Identify which cell holds the provided text, then report its (x, y) central coordinate. 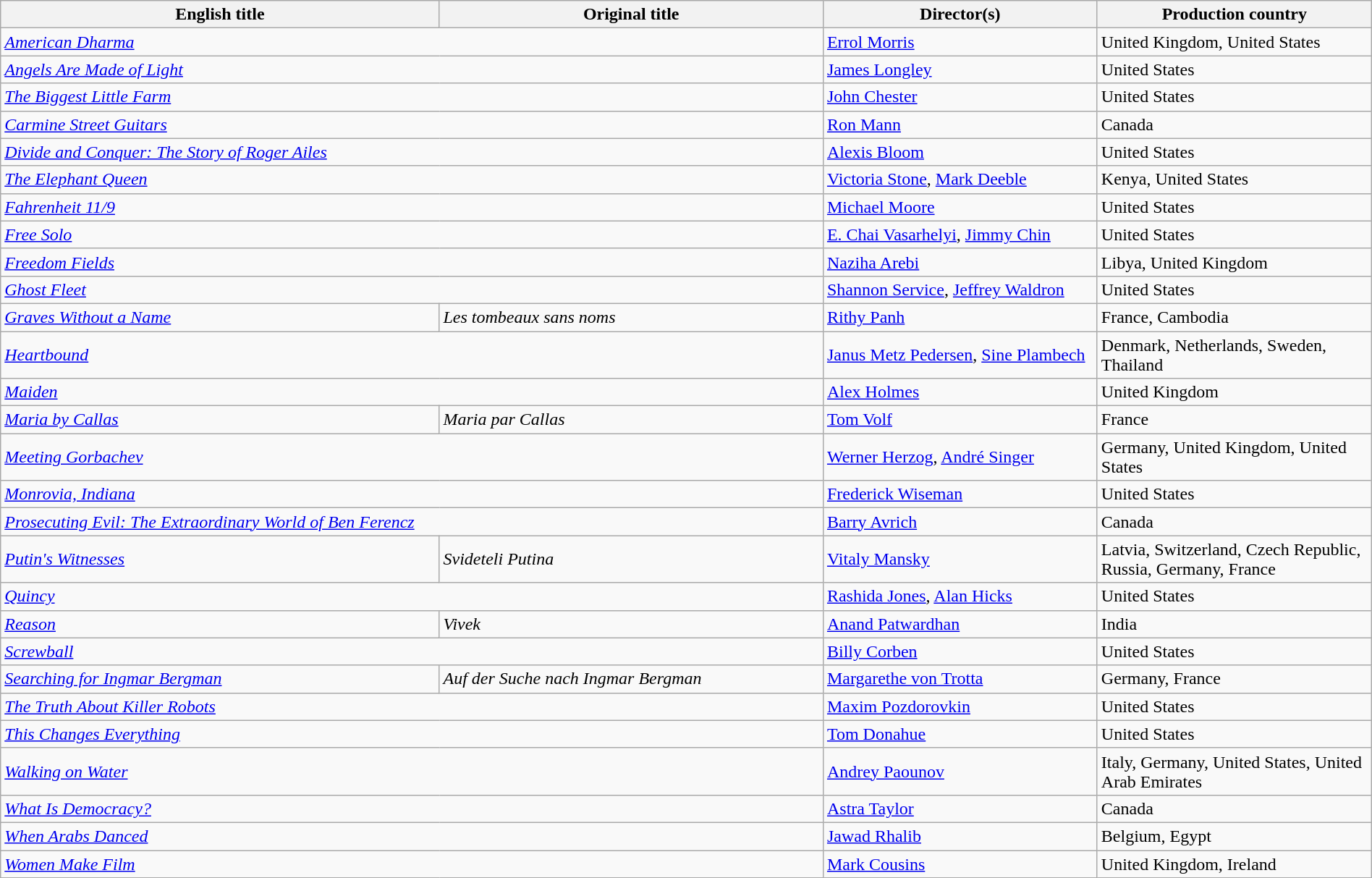
Naziha Arebi (960, 262)
Denmark, Netherlands, Sweden, Thailand (1235, 355)
Walking on Water (412, 772)
Angels Are Made of Light (412, 69)
Maiden (412, 392)
Shannon Service, Jeffrey Waldron (960, 290)
United Kingdom, Ireland (1235, 864)
Latvia, Switzerland, Czech Republic, Russia, Germany, France (1235, 559)
When Arabs Danced (412, 836)
Putin's Witnesses (220, 559)
Errol Morris (960, 42)
This Changes Everything (412, 734)
Vivek (631, 624)
Germany, France (1235, 679)
The Truth About Killer Robots (412, 706)
Janus Metz Pedersen, Sine Plambech (960, 355)
Fahrenheit 11/9 (412, 207)
Maria par Callas (631, 420)
Auf der Suche nach Ingmar Bergman (631, 679)
English title (220, 14)
American Dharma (412, 42)
Svideteli Putina (631, 559)
Germany, United Kingdom, United States (1235, 457)
What Is Democracy? (412, 809)
Libya, United Kingdom (1235, 262)
Carmine Street Guitars (412, 124)
India (1235, 624)
Frederick Wiseman (960, 494)
Women Make Film (412, 864)
Meeting Gorbachev (412, 457)
Tom Volf (960, 420)
Heartbound (412, 355)
Rithy Panh (960, 317)
Free Solo (412, 235)
Divide and Conquer: The Story of Roger Ailes (412, 152)
Michael Moore (960, 207)
Prosecuting Evil: The Extraordinary World of Ben Ferencz (412, 522)
Jawad Rhalib (960, 836)
Quincy (412, 596)
United Kingdom, United States (1235, 42)
Vitaly Mansky (960, 559)
Monrovia, Indiana (412, 494)
Barry Avrich (960, 522)
Margarethe von Trotta (960, 679)
Kenya, United States (1235, 180)
Maxim Pozdorovkin (960, 706)
Astra Taylor (960, 809)
Searching for Ingmar Bergman (220, 679)
The Biggest Little Farm (412, 97)
France, Cambodia (1235, 317)
Les tombeaux sans noms (631, 317)
Graves Without a Name (220, 317)
Rashida Jones, Alan Hicks (960, 596)
Mark Cousins (960, 864)
Reason (220, 624)
Werner Herzog, André Singer (960, 457)
Director(s) (960, 14)
Ron Mann (960, 124)
Freedom Fields (412, 262)
France (1235, 420)
E. Chai Vasarhelyi, Jimmy Chin (960, 235)
Ghost Fleet (412, 290)
James Longley (960, 69)
Victoria Stone, Mark Deeble (960, 180)
Alex Holmes (960, 392)
Maria by Callas (220, 420)
Andrey Paounov (960, 772)
Anand Patwardhan (960, 624)
United Kingdom (1235, 392)
Original title (631, 14)
Screwball (412, 651)
Belgium, Egypt (1235, 836)
John Chester (960, 97)
Tom Donahue (960, 734)
Production country (1235, 14)
Billy Corben (960, 651)
Italy, Germany, United States, United Arab Emirates (1235, 772)
Alexis Bloom (960, 152)
The Elephant Queen (412, 180)
